Identify which cell holds the provided text, then report its [x, y] central coordinate. 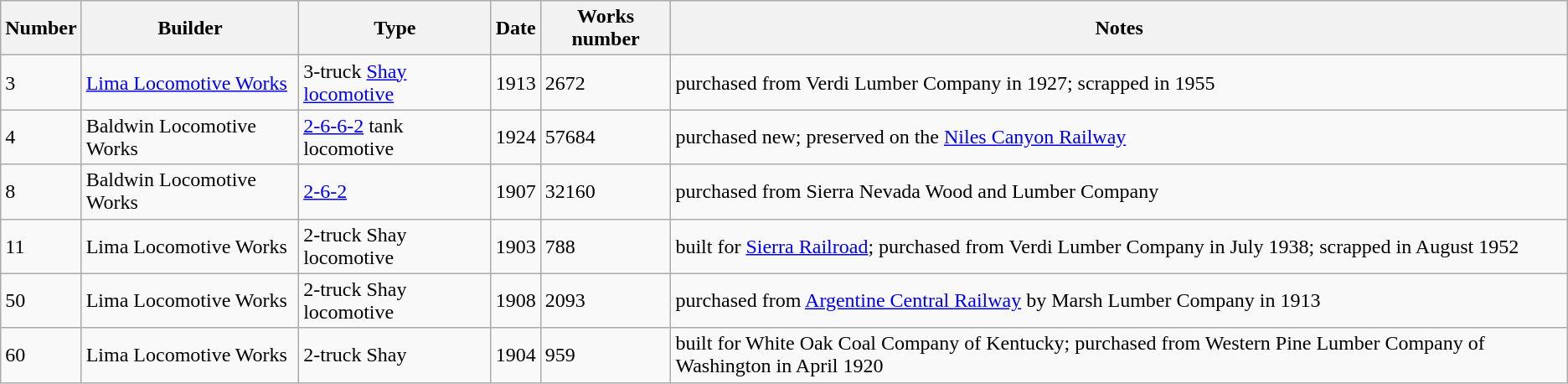
57684 [606, 138]
Type [395, 29]
built for Sierra Railroad; purchased from Verdi Lumber Company in July 1938; scrapped in August 1952 [1119, 246]
959 [606, 355]
2093 [606, 300]
built for White Oak Coal Company of Kentucky; purchased from Western Pine Lumber Company of Washington in April 1920 [1119, 355]
11 [41, 246]
2-6-2 [395, 191]
60 [41, 355]
2672 [606, 82]
Number [41, 29]
purchased from Argentine Central Railway by Marsh Lumber Company in 1913 [1119, 300]
3 [41, 82]
2-6-6-2 tank locomotive [395, 138]
788 [606, 246]
Works number [606, 29]
50 [41, 300]
1907 [516, 191]
purchased new; preserved on the Niles Canyon Railway [1119, 138]
2-truck Shay [395, 355]
1903 [516, 246]
1904 [516, 355]
Builder [189, 29]
Notes [1119, 29]
1913 [516, 82]
8 [41, 191]
purchased from Verdi Lumber Company in 1927; scrapped in 1955 [1119, 82]
3-truck Shay locomotive [395, 82]
4 [41, 138]
Date [516, 29]
purchased from Sierra Nevada Wood and Lumber Company [1119, 191]
1924 [516, 138]
1908 [516, 300]
32160 [606, 191]
